Return (X, Y) of the center of cell containing provided text 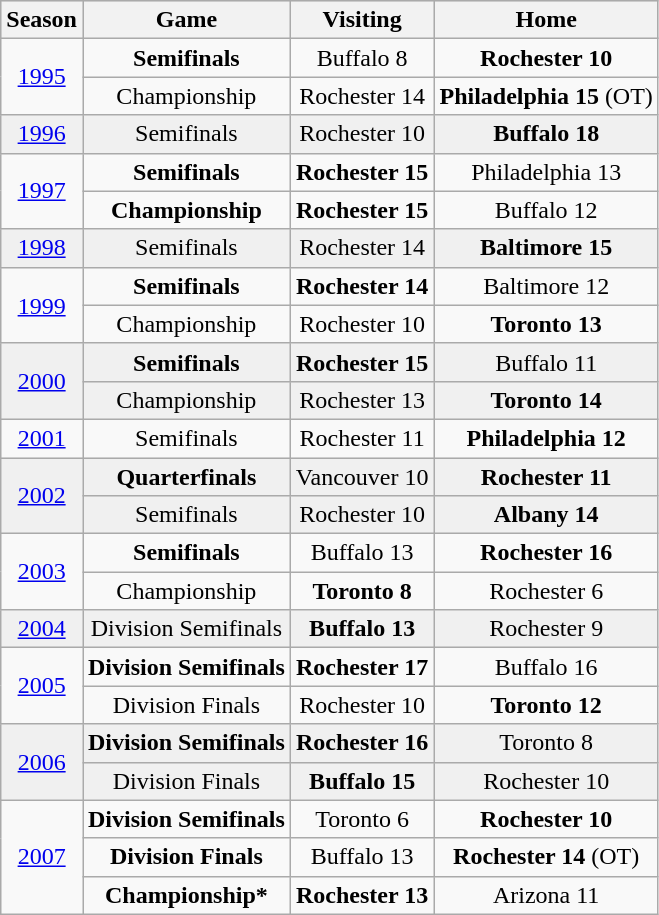
2006 (42, 762)
Quarterfinals (186, 477)
Buffalo 11 (546, 362)
2002 (42, 496)
1997 (42, 191)
Arizona 11 (546, 895)
Philadelphia 12 (546, 438)
Visiting (362, 20)
Game (186, 20)
Buffalo 8 (362, 58)
Toronto 13 (546, 324)
Baltimore 12 (546, 286)
Vancouver 10 (362, 477)
2005 (42, 686)
Rochester 9 (546, 629)
Buffalo 15 (362, 781)
2000 (42, 381)
1998 (42, 248)
2007 (42, 857)
Baltimore 15 (546, 248)
1999 (42, 305)
Rochester 6 (546, 591)
1996 (42, 134)
Toronto 14 (546, 400)
2004 (42, 629)
Rochester 14 (OT) (546, 857)
Philadelphia 13 (546, 172)
Toronto 12 (546, 705)
Buffalo 16 (546, 667)
2001 (42, 438)
Rochester 17 (362, 667)
Buffalo 12 (546, 210)
Albany 14 (546, 515)
Toronto 6 (362, 819)
Home (546, 20)
Buffalo 18 (546, 134)
1995 (42, 77)
Season (42, 20)
2003 (42, 572)
Championship* (186, 895)
Philadelphia 15 (OT) (546, 96)
